Identify which cell holds the provided text, then report its [X, Y] central coordinate. 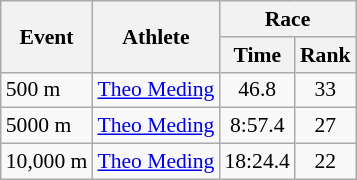
8:57.4 [256, 126]
46.8 [256, 90]
Athlete [156, 36]
500 m [47, 90]
18:24.4 [256, 162]
10,000 m [47, 162]
5000 m [47, 126]
33 [326, 90]
Race [287, 19]
Rank [326, 55]
27 [326, 126]
Event [47, 36]
22 [326, 162]
Time [256, 55]
